Provide the [X, Y] coordinate of the cell's center where the given text is located.  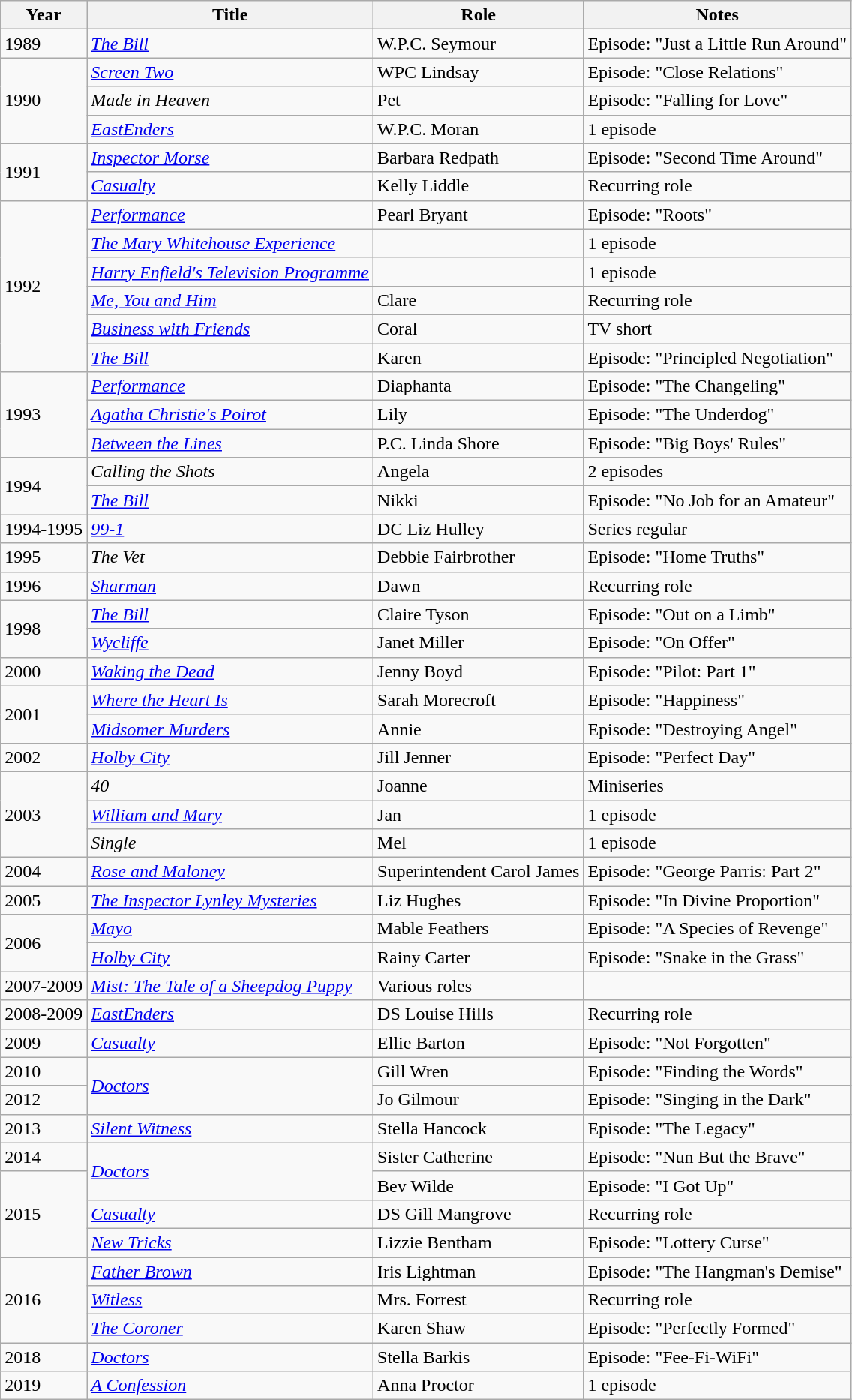
Stella Hancock [478, 1128]
Karen [478, 358]
Dawn [478, 586]
Episode: "Close Relations" [717, 72]
Episode: "Pilot: Part 1" [717, 671]
Mel [478, 843]
Episode: "The Legacy" [717, 1128]
1994 [43, 486]
Wycliffe [230, 643]
Rose and Maloney [230, 872]
A Confession [230, 1386]
Mrs. Forrest [478, 1300]
2014 [43, 1157]
Episode: "Falling for Love" [717, 101]
1993 [43, 415]
2007-2009 [43, 986]
1990 [43, 101]
Anna Proctor [478, 1386]
1989 [43, 44]
Pearl Bryant [478, 215]
Midsomer Murders [230, 729]
Mable Feathers [478, 929]
Series regular [717, 529]
Various roles [478, 986]
2019 [43, 1386]
Mayo [230, 929]
Screen Two [230, 72]
The Coroner [230, 1329]
2004 [43, 872]
P.C. Linda Shore [478, 443]
The Inspector Lynley Mysteries [230, 900]
Sarah Morecroft [478, 700]
Lily [478, 415]
Joanne [478, 786]
Business with Friends [230, 329]
Year [43, 15]
Episode: "Big Boys' Rules" [717, 443]
2009 [43, 1043]
Episode: "Perfectly Formed" [717, 1329]
Episode: "Happiness" [717, 700]
Episode: "The Underdog" [717, 415]
Title [230, 15]
Janet Miller [478, 643]
Father Brown [230, 1272]
Episode: "Singing in the Dark" [717, 1100]
1994-1995 [43, 529]
Harry Enfield's Television Programme [230, 272]
New Tricks [230, 1242]
Claire Tyson [478, 614]
Diaphanta [478, 386]
2003 [43, 814]
Episode: "George Parris: Part 2" [717, 872]
Clare [478, 300]
2010 [43, 1071]
Episode: "A Species of Revenge" [717, 929]
1995 [43, 557]
2001 [43, 714]
DS Gill Mangrove [478, 1214]
Debbie Fairbrother [478, 557]
Made in Heaven [230, 101]
Episode: "Perfect Day" [717, 757]
Nikki [478, 500]
Stella Barkis [478, 1357]
1991 [43, 172]
2 episodes [717, 472]
2002 [43, 757]
DC Liz Hulley [478, 529]
Agatha Christie's Poirot [230, 415]
Lizzie Bentham [478, 1242]
Silent Witness [230, 1128]
Episode: "Not Forgotten" [717, 1043]
2005 [43, 900]
Episode: "Finding the Words" [717, 1071]
2006 [43, 943]
Superintendent Carol James [478, 872]
2015 [43, 1214]
Barbara Redpath [478, 158]
Role [478, 15]
Calling the Shots [230, 472]
Iris Lightman [478, 1272]
2008-2009 [43, 1014]
2016 [43, 1300]
Sharman [230, 586]
Angela [478, 472]
1996 [43, 586]
Episode: "Second Time Around" [717, 158]
Single [230, 843]
2000 [43, 671]
Ellie Barton [478, 1043]
Miniseries [717, 786]
Coral [478, 329]
Episode: "The Changeling" [717, 386]
William and Mary [230, 814]
Jo Gilmour [478, 1100]
2012 [43, 1100]
Karen Shaw [478, 1329]
Episode: "Nun But the Brave" [717, 1157]
99-1 [230, 529]
Episode: "Just a Little Run Around" [717, 44]
Sister Catherine [478, 1157]
1992 [43, 286]
The Vet [230, 557]
The Mary Whitehouse Experience [230, 243]
Jenny Boyd [478, 671]
Episode: "The Hangman's Demise" [717, 1272]
Where the Heart Is [230, 700]
Episode: "Principled Negotiation" [717, 358]
Episode: "Out on a Limb" [717, 614]
Inspector Morse [230, 158]
Jan [478, 814]
Jill Jenner [478, 757]
Mist: The Tale of a Sheepdog Puppy [230, 986]
DS Louise Hills [478, 1014]
Episode: "Home Truths" [717, 557]
Liz Hughes [478, 900]
Episode: "On Offer" [717, 643]
Me, You and Him [230, 300]
Episode: "Destroying Angel" [717, 729]
Bev Wilde [478, 1185]
Episode: "Lottery Curse" [717, 1242]
WPC Lindsay [478, 72]
Episode: "No Job for an Amateur" [717, 500]
40 [230, 786]
TV short [717, 329]
W.P.C. Moran [478, 129]
Between the Lines [230, 443]
Pet [478, 101]
2018 [43, 1357]
Notes [717, 15]
Annie [478, 729]
Rainy Carter [478, 957]
Kelly Liddle [478, 186]
Episode: "In Divine Proportion" [717, 900]
1998 [43, 629]
Episode: "Snake in the Grass" [717, 957]
Witless [230, 1300]
Waking the Dead [230, 671]
Episode: "Roots" [717, 215]
2013 [43, 1128]
Episode: "Fee-Fi-WiFi" [717, 1357]
Episode: "I Got Up" [717, 1185]
Gill Wren [478, 1071]
W.P.C. Seymour [478, 44]
